Search for the cell housing the specified text and yield its [X, Y] center coordinate. 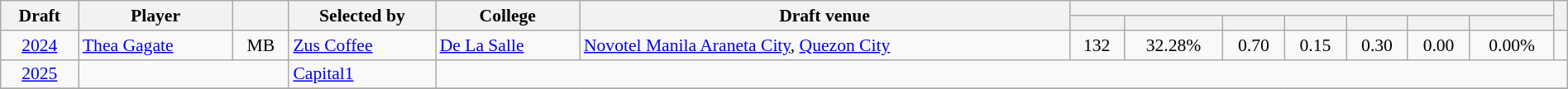
MB [261, 45]
Player [155, 16]
Thea Gagate [155, 45]
0.00 [1439, 45]
0.15 [1315, 45]
2025 [40, 74]
Capital1 [362, 74]
132 [1097, 45]
Draft venue [825, 16]
Draft [40, 16]
College [508, 16]
Zus Coffee [362, 45]
2024 [40, 45]
Novotel Manila Araneta City, Quezon City [825, 45]
0.70 [1254, 45]
32.28% [1173, 45]
De La Salle [508, 45]
0.30 [1378, 45]
0.00% [1512, 45]
Selected by [362, 16]
